Detect which cell encompasses the target text, then output its [X, Y] center coordinate. 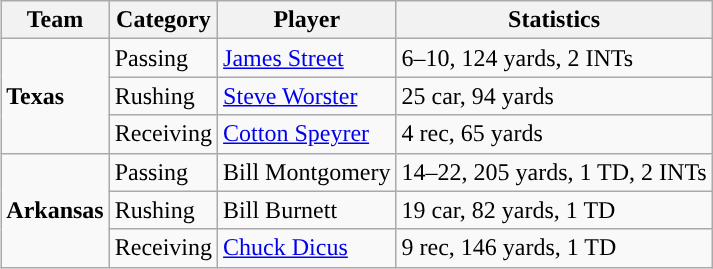
4 rec, 65 yards [554, 134]
Bill Burnett [307, 210]
Texas [55, 96]
Arkansas [55, 210]
6–10, 124 yards, 2 INTs [554, 58]
Chuck Dicus [307, 248]
25 car, 94 yards [554, 96]
Steve Worster [307, 96]
James Street [307, 58]
19 car, 82 yards, 1 TD [554, 210]
Statistics [554, 20]
14–22, 205 yards, 1 TD, 2 INTs [554, 172]
Cotton Speyrer [307, 134]
Team [55, 20]
9 rec, 146 yards, 1 TD [554, 248]
Player [307, 20]
Category [163, 20]
Bill Montgomery [307, 172]
